Determine the (X, Y) coordinate at the center of the cell enclosing the given text.  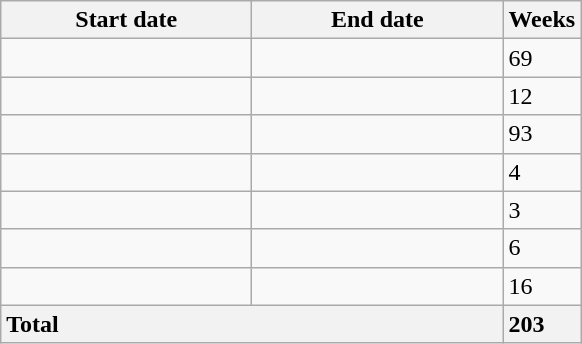
Total (252, 324)
93 (542, 134)
4 (542, 172)
Weeks (542, 20)
3 (542, 210)
69 (542, 58)
Start date (126, 20)
16 (542, 286)
End date (378, 20)
6 (542, 248)
203 (542, 324)
12 (542, 96)
